Extract the [X, Y] coordinate from the center of the cell holding the provided text.  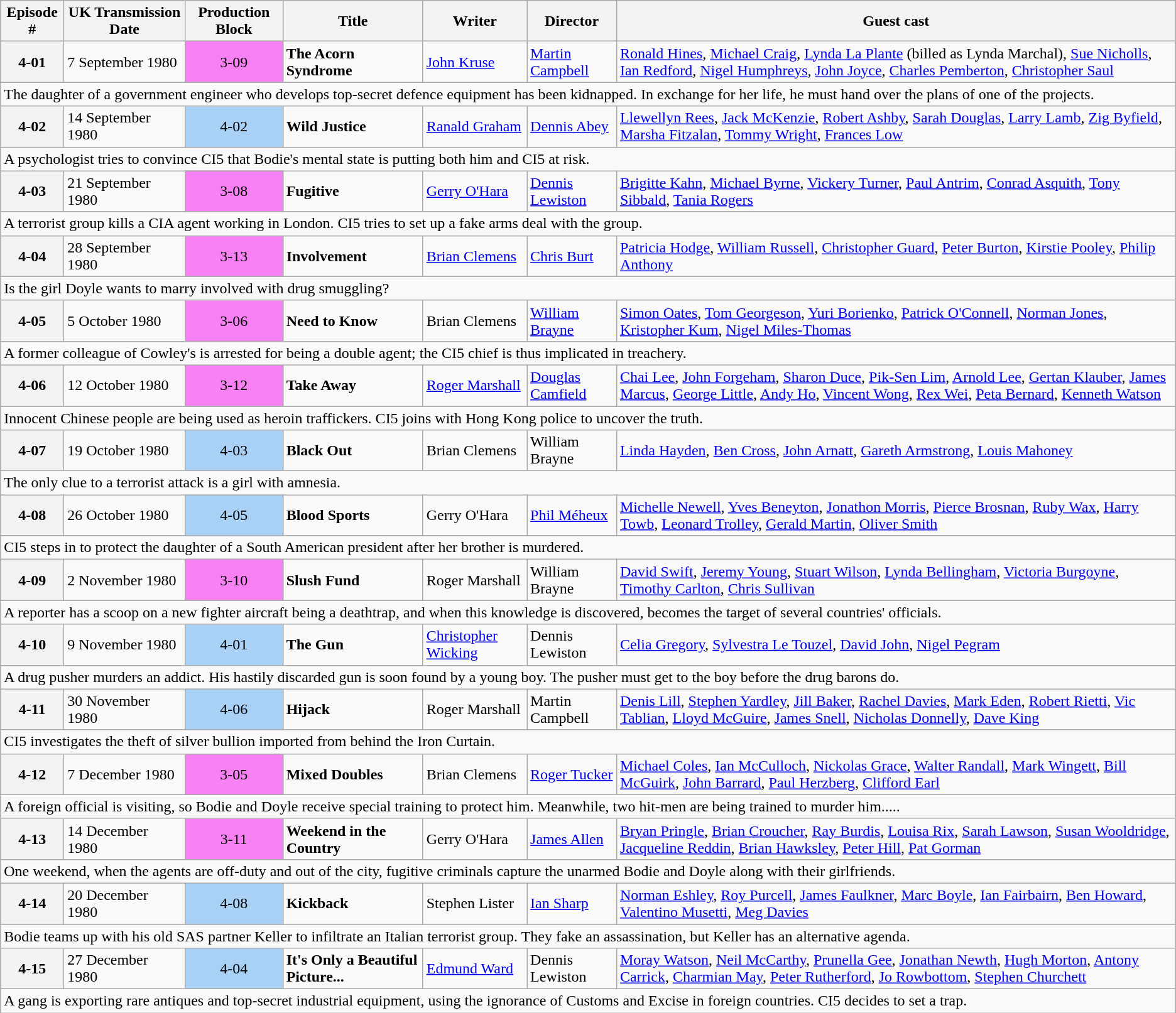
4-10 [33, 644]
4-11 [33, 710]
Stephen Lister [475, 903]
4-14 [33, 903]
Director [572, 21]
Dennis Abey [572, 127]
4-15 [33, 968]
Black Out [353, 451]
9 November 1980 [124, 644]
20 December 1980 [124, 903]
CI5 steps in to protect the daughter of a South American president after her brother is murdered. [588, 548]
3-08 [234, 191]
19 October 1980 [124, 451]
John Kruse [475, 62]
Wild Justice [353, 127]
James Allen [572, 839]
Blood Sports [353, 515]
Guest cast [896, 21]
A drug pusher murders an addict. His hastily discarded gun is soon found by a young boy. The pusher must get to the boy before the drug barons do. [588, 677]
UK Transmission Date [124, 21]
The Gun [353, 644]
Innocent Chinese people are being used as heroin traffickers. CI5 joins with Hong Kong police to uncover the truth. [588, 418]
3-13 [234, 256]
27 December 1980 [124, 968]
4-09 [33, 580]
3-11 [234, 839]
Simon Oates, Tom Georgeson, Yuri Borienko, Patrick O'Connell, Norman Jones, Kristopher Kum, Nigel Miles-Thomas [896, 320]
28 September 1980 [124, 256]
Writer [475, 21]
Hijack [353, 710]
4-12 [33, 774]
Michael Coles, Ian McCulloch, Nickolas Grace, Walter Randall, Mark Wingett, Bill McGuirk, John Barrard, Paul Herzberg, Clifford Earl [896, 774]
4-07 [33, 451]
Patricia Hodge, William Russell, Christopher Guard, Peter Burton, Kirstie Pooley, Philip Anthony [896, 256]
Celia Gregory, Sylvestra Le Touzel, David John, Nigel Pegram [896, 644]
Production Block [234, 21]
Title [353, 21]
Edmund Ward [475, 968]
A terrorist group kills a CIA agent working in London. CI5 tries to set up a fake arms deal with the group. [588, 224]
Michelle Newell, Yves Beneyton, Jonathon Morris, Pierce Brosnan, Ruby Wax, Harry Towb, Leonard Trolley, Gerald Martin, Oliver Smith [896, 515]
12 October 1980 [124, 386]
Weekend in the Country [353, 839]
7 December 1980 [124, 774]
7 September 1980 [124, 62]
Douglas Camfield [572, 386]
Mixed Doubles [353, 774]
3-09 [234, 62]
30 November 1980 [124, 710]
Phil Méheux [572, 515]
5 October 1980 [124, 320]
It's Only a Beautiful Picture... [353, 968]
David Swift, Jeremy Young, Stuart Wilson, Lynda Bellingham, Victoria Burgoyne, Timothy Carlton, Chris Sullivan [896, 580]
Linda Hayden, Ben Cross, John Arnatt, Gareth Armstrong, Louis Mahoney [896, 451]
The Acorn Syndrome [353, 62]
A psychologist tries to convince CI5 that Bodie's mental state is putting both him and CI5 at risk. [588, 159]
Christopher Wicking [475, 644]
26 October 1980 [124, 515]
Ranald Graham [475, 127]
The only clue to a terrorist attack is a girl with amnesia. [588, 483]
Take Away [353, 386]
One weekend, when the agents are off-duty and out of the city, fugitive criminals capture the unarmed Bodie and Doyle along with their girlfriends. [588, 871]
Llewellyn Rees, Jack McKenzie, Robert Ashby, Sarah Douglas, Larry Lamb, Zig Byfield, Marsha Fitzalan, Tommy Wright, Frances Low [896, 127]
Chris Burt [572, 256]
4-13 [33, 839]
CI5 investigates the theft of silver bullion imported from behind the Iron Curtain. [588, 742]
Is the girl Doyle wants to marry involved with drug smuggling? [588, 288]
Involvement [353, 256]
Ian Sharp [572, 903]
14 September 1980 [124, 127]
Brigitte Kahn, Michael Byrne, Vickery Turner, Paul Antrim, Conrad Asquith, Tony Sibbald, Tania Rogers [896, 191]
Bryan Pringle, Brian Croucher, Ray Burdis, Louisa Rix, Sarah Lawson, Susan Wooldridge, Jacqueline Reddin, Brian Hawksley, Peter Hill, Pat Gorman [896, 839]
Slush Fund [353, 580]
2 November 1980 [124, 580]
Episode # [33, 21]
14 December 1980 [124, 839]
3-05 [234, 774]
A former colleague of Cowley's is arrested for being a double agent; the CI5 chief is thus implicated in treachery. [588, 353]
Fugitive [353, 191]
21 September 1980 [124, 191]
Kickback [353, 903]
3-10 [234, 580]
3-06 [234, 320]
Roger Tucker [572, 774]
Norman Eshley, Roy Purcell, James Faulkner, Marc Boyle, Ian Fairbairn, Ben Howard, Valentino Musetti, Meg Davies [896, 903]
Need to Know [353, 320]
3-12 [234, 386]
